Find where the given text appears and provide that cell's center as (x, y) coordinate. 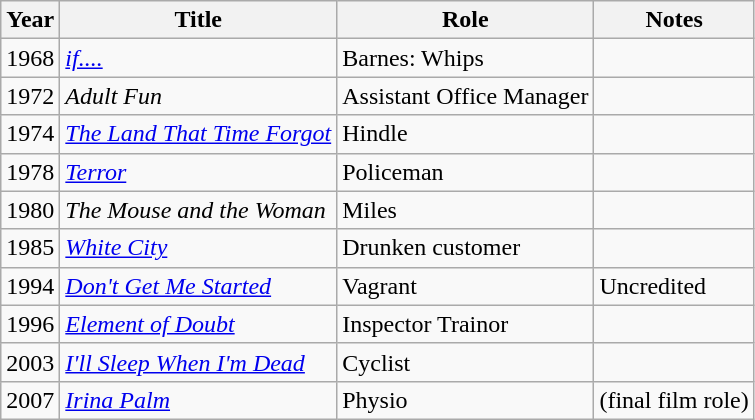
Physio (466, 400)
Notes (674, 20)
Barnes: Whips (466, 58)
Hindle (466, 134)
Drunken customer (466, 248)
1972 (30, 96)
1968 (30, 58)
Miles (466, 210)
I'll Sleep When I'm Dead (198, 362)
Policeman (466, 172)
Assistant Office Manager (466, 96)
Title (198, 20)
1985 (30, 248)
1974 (30, 134)
Irina Palm (198, 400)
1996 (30, 324)
Cyclist (466, 362)
Vagrant (466, 286)
2003 (30, 362)
Don't Get Me Started (198, 286)
Year (30, 20)
White City (198, 248)
1994 (30, 286)
Adult Fun (198, 96)
1978 (30, 172)
Element of Doubt (198, 324)
Uncredited (674, 286)
if.... (198, 58)
1980 (30, 210)
2007 (30, 400)
The Land That Time Forgot (198, 134)
Inspector Trainor (466, 324)
Role (466, 20)
The Mouse and the Woman (198, 210)
(final film role) (674, 400)
Terror (198, 172)
